Scan for the cell matching the given text and deliver its (x, y) coordinate at center. 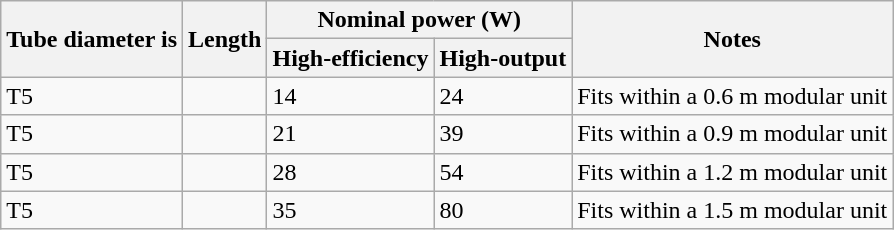
14 (350, 96)
Fits within a 0.9 m modular unit (732, 134)
High-efficiency (350, 58)
24 (503, 96)
Tube diameter is (92, 39)
Fits within a 1.5 m modular unit (732, 210)
High-output (503, 58)
Nominal power (W) (420, 20)
39 (503, 134)
28 (350, 172)
Notes (732, 39)
21 (350, 134)
80 (503, 210)
35 (350, 210)
54 (503, 172)
Fits within a 0.6 m modular unit (732, 96)
Length (225, 39)
Fits within a 1.2 m modular unit (732, 172)
